Return the (X, Y) coordinate for the center point of the cell that contains the specified text.  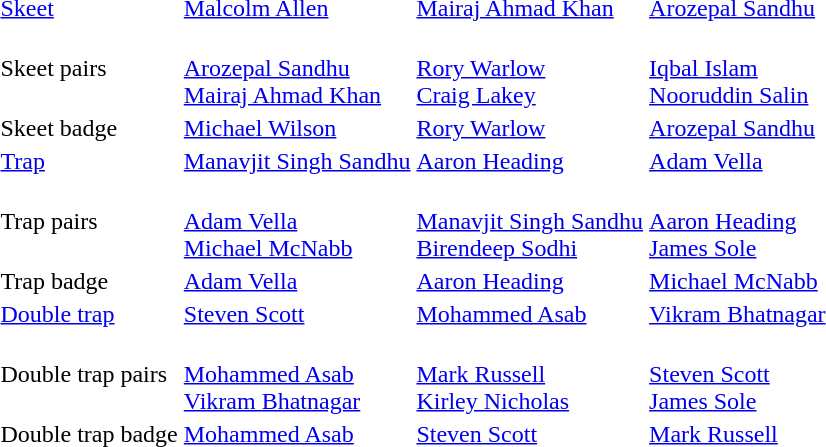
Adam Vella (297, 281)
Steven Scott (297, 314)
Arozepal SandhuMairaj Ahmad Khan (297, 68)
Rory WarlowCraig Lakey (530, 68)
Mohammed Asab (530, 314)
Manavjit Singh SandhuBirendeep Sodhi (530, 221)
Manavjit Singh Sandhu (297, 161)
Mohammed AsabVikram Bhatnagar (297, 374)
Michael Wilson (297, 128)
Rory Warlow (530, 128)
Mark RussellKirley Nicholas (530, 374)
Adam VellaMichael McNabb (297, 221)
